Locate the cell with the specified text and output its [x, y] center coordinate. 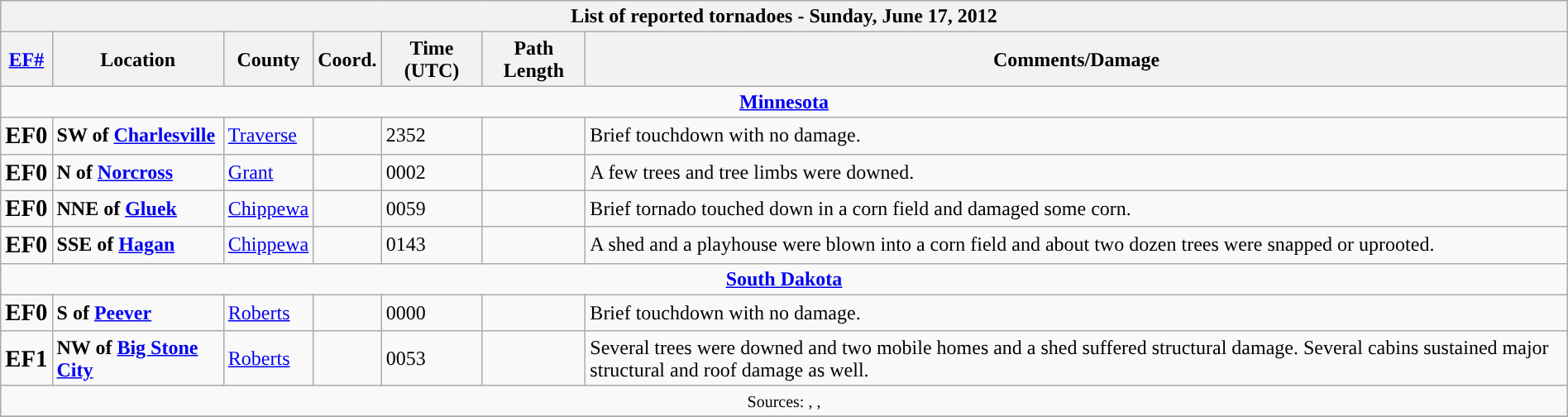
EF1 [26, 357]
A shed and a playhouse were blown into a corn field and about two dozen trees were snapped or uprooted. [1077, 245]
S of Peever [137, 313]
NW of Big Stone City [137, 357]
Minnesota [784, 102]
County [268, 60]
Traverse [268, 136]
0000 [432, 313]
A few trees and tree limbs were downed. [1077, 172]
List of reported tornadoes - Sunday, June 17, 2012 [784, 17]
SW of Charlesville [137, 136]
0059 [432, 208]
Time (UTC) [432, 60]
0002 [432, 172]
Sources: , , [784, 400]
2352 [432, 136]
NNE of Gluek [137, 208]
Location [137, 60]
Comments/Damage [1077, 60]
Brief tornado touched down in a corn field and damaged some corn. [1077, 208]
SSE of Hagan [137, 245]
South Dakota [784, 279]
Path Length [534, 60]
0053 [432, 357]
Grant [268, 172]
Coord. [347, 60]
N of Norcross [137, 172]
0143 [432, 245]
EF# [26, 60]
